Scan for the cell matching the given text and deliver its [x, y] coordinate at center. 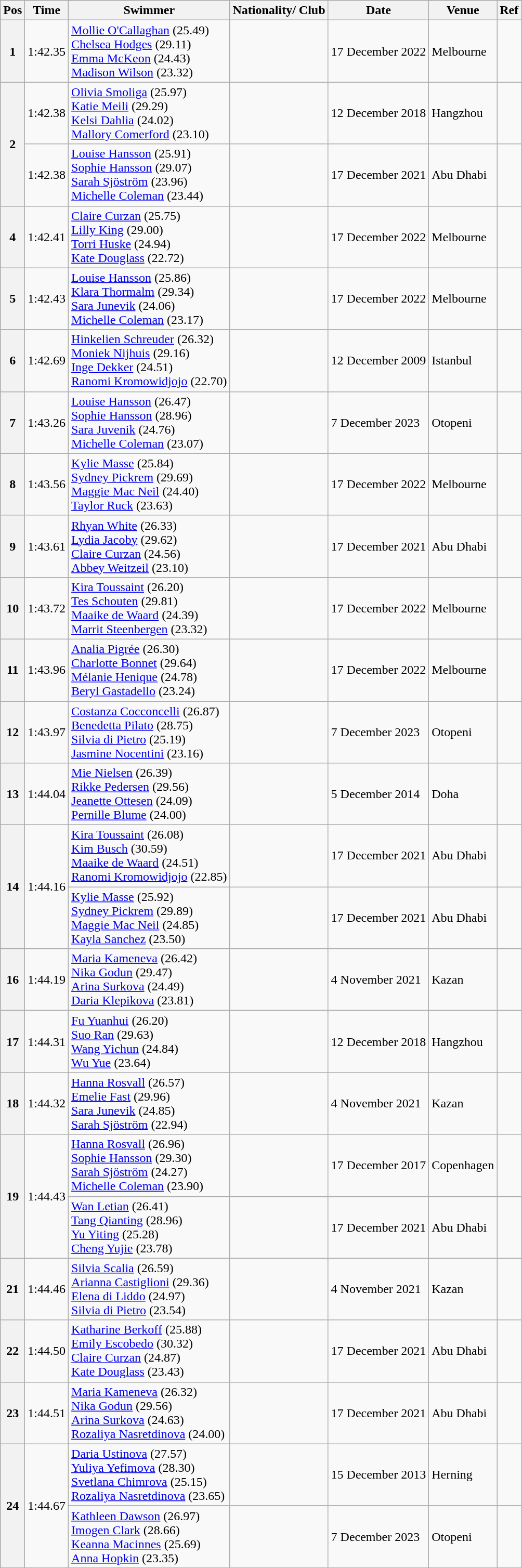
1:43.26 [47, 422]
1:44.51 [47, 1413]
1:43.97 [47, 732]
13 [12, 794]
21 [12, 1289]
Kathleen Dawson (26.97)Imogen Clark (28.66)Keanna Macinnes (25.69)Anna Hopkin (23.35) [149, 1537]
Maria Kameneva (26.42)Nika Godun (29.47)Arina Surkova (24.49)Daria Klepikova (23.81) [149, 979]
Kylie Masse (25.84)Sydney Pickrem (29.69)Maggie Mac Neil (24.40)Taylor Ruck (23.63) [149, 485]
10 [12, 608]
14 [12, 887]
Louise Hansson (25.86)Klara Thormalm (29.34)Sara Junevik (24.06)Michelle Coleman (23.17) [149, 298]
1:44.43 [47, 1196]
22 [12, 1351]
Date [379, 10]
Time [47, 10]
9 [12, 546]
Doha [463, 794]
Mollie O'Callaghan (25.49)Chelsea Hodges (29.11)Emma McKeon (24.43)Madison Wilson (23.32) [149, 51]
1:44.16 [47, 887]
Swimmer [149, 10]
15 December 2013 [379, 1474]
Daria Ustinova (27.57)Yuliya Yefimova (28.30)Svetlana Chimrova (25.15)Rozaliya Nasretdinova (23.65) [149, 1474]
Costanza Cocconcelli (26.87)Benedetta Pilato (28.75)Silvia di Pietro (25.19)Jasmine Nocentini (23.16) [149, 732]
23 [12, 1413]
Herning [463, 1474]
1:43.72 [47, 608]
1:44.04 [47, 794]
Analia Pigrée (26.30)Charlotte Bonnet (29.64)Mélanie Henique (24.78)Beryl Gastadello (23.24) [149, 670]
5 [12, 298]
Maria Kameneva (26.32)Nika Godun (29.56)Arina Surkova (24.63)Rozaliya Nasretdinova (24.00) [149, 1413]
2 [12, 144]
Silvia Scalia (26.59)Arianna Castiglioni (29.36)Elena di Liddo (24.97)Silvia di Pietro (23.54) [149, 1289]
17 [12, 1042]
Olivia Smoliga (25.97)Katie Meili (29.29)Kelsi Dahlia (24.02)Mallory Comerford (23.10) [149, 113]
1:43.61 [47, 546]
Fu Yuanhui (26.20)Suo Ran (29.63)Wang Yichun (24.84)Wu Yue (23.64) [149, 1042]
Kylie Masse (25.92)Sydney Pickrem (29.89)Maggie Mac Neil (24.85)Kayla Sanchez (23.50) [149, 918]
1:43.96 [47, 670]
Mie Nielsen (26.39)Rikke Pedersen (29.56)Jeanette Ottesen (24.09)Pernille Blume (24.00) [149, 794]
1:44.32 [47, 1103]
Nationality/ Club [279, 10]
Hinkelien Schreuder (26.32)Moniek Nijhuis (29.16)Inge Dekker (24.51)Ranomi Kromowidjojo (22.70) [149, 361]
18 [12, 1103]
16 [12, 979]
1:44.19 [47, 979]
8 [12, 485]
11 [12, 670]
4 [12, 237]
Pos [12, 10]
1:42.69 [47, 361]
12 [12, 732]
Hanna Rosvall (26.57)Emelie Fast (29.96)Sara Junevik (24.85)Sarah Sjöström (22.94) [149, 1103]
7 [12, 422]
17 December 2017 [379, 1166]
1:44.50 [47, 1351]
Rhyan White (26.33)Lydia Jacoby (29.62)Claire Curzan (24.56)Abbey Weitzeil (23.10) [149, 546]
Katharine Berkoff (25.88)Emily Escobedo (30.32)Claire Curzan (24.87)Kate Douglass (23.43) [149, 1351]
Copenhagen [463, 1166]
1:44.67 [47, 1506]
24 [12, 1506]
1:44.46 [47, 1289]
6 [12, 361]
1:42.43 [47, 298]
Louise Hansson (26.47)Sophie Hansson (28.96)Sara Juvenik (24.76)Michelle Coleman (23.07) [149, 422]
Venue [463, 10]
12 December 2009 [379, 361]
Kira Toussaint (26.08)Kim Busch (30.59)Maaike de Waard (24.51)Ranomi Kromowidjojo (22.85) [149, 856]
Ref [510, 10]
Claire Curzan (25.75)Lilly King (29.00)Torri Huske (24.94)Kate Douglass (22.72) [149, 237]
19 [12, 1196]
1 [12, 51]
1:44.31 [47, 1042]
1:42.35 [47, 51]
1:43.56 [47, 485]
Louise Hansson (25.91)Sophie Hansson (29.07)Sarah Sjöström (23.96)Michelle Coleman (23.44) [149, 175]
Istanbul [463, 361]
5 December 2014 [379, 794]
1:42.41 [47, 237]
Wan Letian (26.41)Tang Qianting (28.96)Yu Yiting (25.28)Cheng Yujie (23.78) [149, 1227]
Hanna Rosvall (26.96)Sophie Hansson (29.30)Sarah Sjöström (24.27)Michelle Coleman (23.90) [149, 1166]
Kira Toussaint (26.20)Tes Schouten (29.81)Maaike de Waard (24.39)Marrit Steenbergen (23.32) [149, 608]
